Locate the cell with the specified text and output its [x, y] center coordinate. 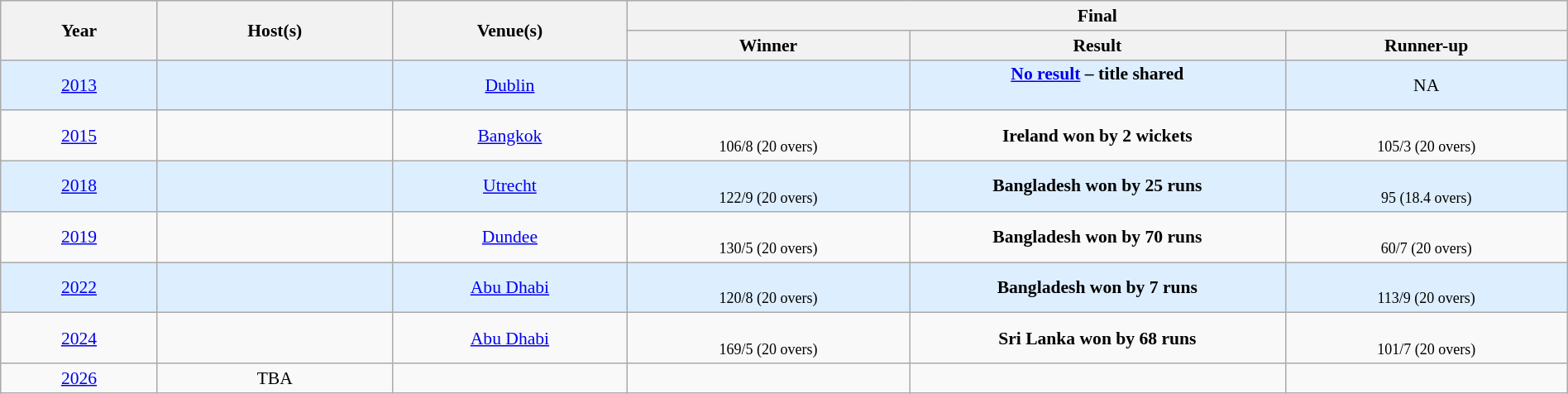
Winner [769, 46]
2015 [79, 136]
Venue(s) [509, 30]
Dundee [509, 237]
Runner-up [1426, 46]
Final [1098, 16]
2024 [79, 338]
Bangkok [509, 136]
Dublin [509, 84]
122/9 (20 overs) [769, 187]
113/9 (20 overs) [1426, 288]
Result [1098, 46]
No result – title shared [1098, 84]
2026 [79, 378]
TBA [275, 378]
2018 [79, 187]
2013 [79, 84]
95 (18.4 overs) [1426, 187]
101/7 (20 overs) [1426, 338]
2019 [79, 237]
105/3 (20 overs) [1426, 136]
Utrecht [509, 187]
106/8 (20 overs) [769, 136]
Ireland won by 2 wickets [1098, 136]
NA [1426, 84]
169/5 (20 overs) [769, 338]
60/7 (20 overs) [1426, 237]
Bangladesh won by 25 runs [1098, 187]
2022 [79, 288]
Sri Lanka won by 68 runs [1098, 338]
Year [79, 30]
120/8 (20 overs) [769, 288]
Bangladesh won by 70 runs [1098, 237]
Bangladesh won by 7 runs [1098, 288]
130/5 (20 overs) [769, 237]
Host(s) [275, 30]
